Extract the [x, y] coordinate from the center of the cell holding the provided text.  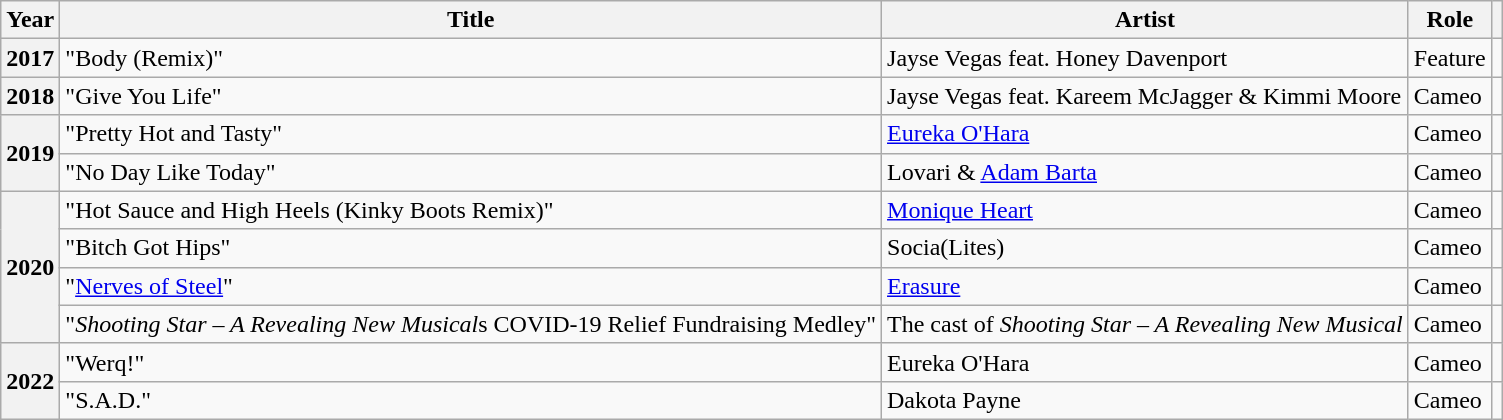
"Pretty Hot and Tasty" [471, 134]
The cast of Shooting Star – A Revealing New Musical [1146, 324]
2018 [30, 96]
Erasure [1146, 286]
"Bitch Got Hips" [471, 248]
"Shooting Star – A Revealing New Musicals COVID-19 Relief Fundraising Medley" [471, 324]
Title [471, 20]
"S.A.D." [471, 400]
Socia(Lites) [1146, 248]
2022 [30, 381]
2019 [30, 153]
Lovari & Adam Barta [1146, 172]
Jayse Vegas feat. Kareem McJagger & Kimmi Moore [1146, 96]
Year [30, 20]
2017 [30, 58]
"Nerves of Steel" [471, 286]
Monique Heart [1146, 210]
"Hot Sauce and High Heels (Kinky Boots Remix)" [471, 210]
Feature [1450, 58]
"No Day Like Today" [471, 172]
"Body (Remix)" [471, 58]
Artist [1146, 20]
"Werq!" [471, 362]
"Give You Life" [471, 96]
2020 [30, 267]
Role [1450, 20]
Jayse Vegas feat. Honey Davenport [1146, 58]
Dakota Payne [1146, 400]
